Identify which cell holds the provided text, then report its [x, y] central coordinate. 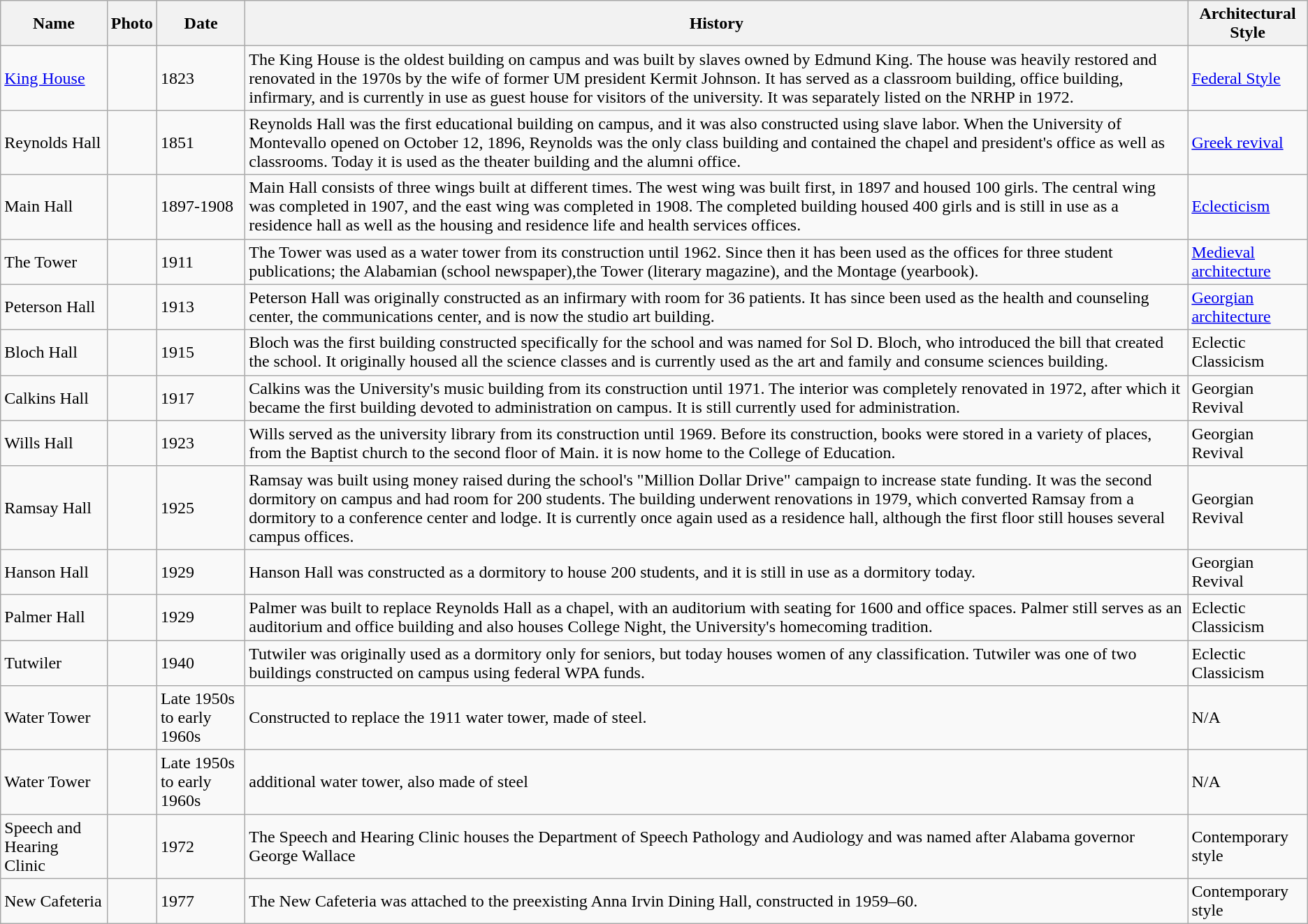
Wills Hall [54, 443]
The New Cafeteria was attached to the preexisting Anna Irvin Dining Hall, constructed in 1959–60. [717, 901]
1977 [201, 901]
Ramsay Hall [54, 507]
Greek revival [1248, 142]
1925 [201, 507]
Date [201, 24]
1917 [201, 398]
Calkins Hall [54, 398]
Architectural Style [1248, 24]
1923 [201, 443]
Palmer Hall [54, 617]
Bloch Hall [54, 352]
Speech and Hearing Clinic [54, 846]
Constructed to replace the 1911 water tower, made of steel. [717, 718]
The Speech and Hearing Clinic houses the Department of Speech Pathology and Audiology and was named after Alabama governor George Wallace [717, 846]
Photo [131, 24]
Federal Style [1248, 78]
Tutwiler [54, 662]
additional water tower, also made of steel [717, 782]
Name [54, 24]
1823 [201, 78]
King House [54, 78]
1940 [201, 662]
New Cafeteria [54, 901]
1913 [201, 307]
1851 [201, 142]
Eclecticism [1248, 207]
1911 [201, 261]
Georgian architecture [1248, 307]
Medieval architecture [1248, 261]
1972 [201, 846]
Reynolds Hall [54, 142]
1915 [201, 352]
History [717, 24]
1897-1908 [201, 207]
The Tower [54, 261]
Hanson Hall was constructed as a dormitory to house 200 students, and it is still in use as a dormitory today. [717, 571]
Peterson Hall [54, 307]
Hanson Hall [54, 571]
Main Hall [54, 207]
